Return the [x, y] coordinate for the center point of the cell that contains the specified text.  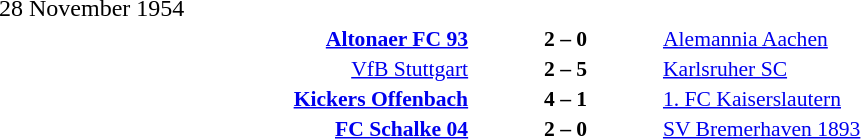
2 – 5 [566, 68]
2 – 0 [566, 38]
4 – 1 [566, 98]
